Return (x, y) of the center of cell containing provided text 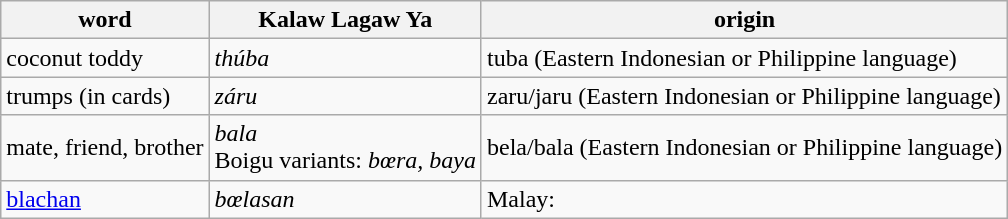
tuba (Eastern Indonesian or Philippine language) (744, 58)
bela/bala (Eastern Indonesian or Philippine language) (744, 148)
bala Boigu variants: bœra, baya (345, 148)
mate, friend, brother (105, 148)
zaru/jaru (Eastern Indonesian or Philippine language) (744, 96)
bœlasan (345, 199)
origin (744, 20)
thúba (345, 58)
Kalaw Lagaw Ya (345, 20)
Malay: (744, 199)
blachan (105, 199)
coconut toddy (105, 58)
word (105, 20)
trumps (in cards) (105, 96)
záru (345, 96)
